Extract the (X, Y) coordinate from the center of the cell holding the provided text.  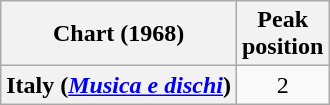
Italy (Musica e dischi) (119, 85)
Chart (1968) (119, 34)
2 (282, 85)
Peakposition (282, 34)
